Provide the [X, Y] coordinate of the cell's center where the given text is located.  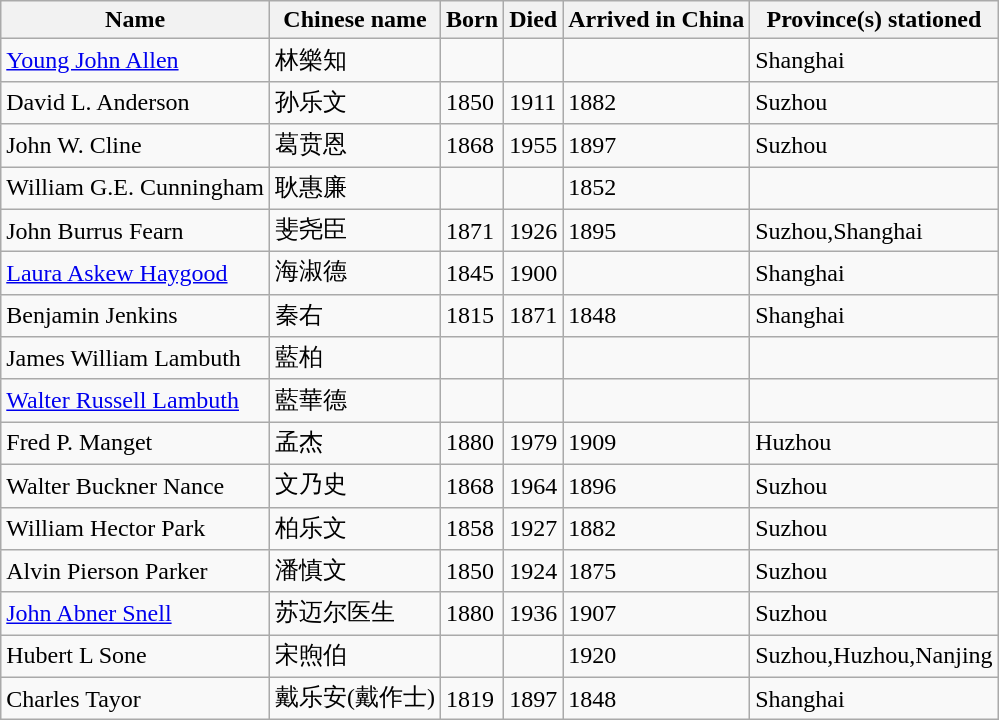
Walter Russell Lambuth [136, 400]
葛贲恩 [354, 146]
林樂知 [354, 60]
Chinese name [354, 20]
Huzhou [874, 444]
1927 [534, 528]
1909 [656, 444]
1875 [656, 572]
1858 [472, 528]
苏迈尔医生 [354, 614]
Arrived in China [656, 20]
1955 [534, 146]
1924 [534, 572]
1911 [534, 102]
Young John Allen [136, 60]
孙乐文 [354, 102]
1907 [656, 614]
1819 [472, 698]
1895 [656, 230]
1926 [534, 230]
Fred P. Manget [136, 444]
Benjamin Jenkins [136, 316]
1979 [534, 444]
海淑德 [354, 274]
Suzhou,Shanghai [874, 230]
1964 [534, 486]
秦右 [354, 316]
1896 [656, 486]
Charles Tayor [136, 698]
1815 [472, 316]
藍柏 [354, 358]
Laura Askew Haygood [136, 274]
Hubert L Sone [136, 656]
James William Lambuth [136, 358]
John Burrus Fearn [136, 230]
宋煦伯 [354, 656]
William G.E. Cunningham [136, 188]
1900 [534, 274]
Name [136, 20]
William Hector Park [136, 528]
John W. Cline [136, 146]
文乃史 [354, 486]
David L. Anderson [136, 102]
孟杰 [354, 444]
Suzhou,Huzhou,Nanjing [874, 656]
戴乐安(戴作士) [354, 698]
Walter Buckner Nance [136, 486]
1936 [534, 614]
1852 [656, 188]
Alvin Pierson Parker [136, 572]
藍華德 [354, 400]
Province(s) stationed [874, 20]
柏乐文 [354, 528]
Died [534, 20]
1845 [472, 274]
潘慎文 [354, 572]
斐尧臣 [354, 230]
John Abner Snell [136, 614]
1920 [656, 656]
Born [472, 20]
耿惠廉 [354, 188]
